Find where the given text appears and provide that cell's center as (X, Y) coordinate. 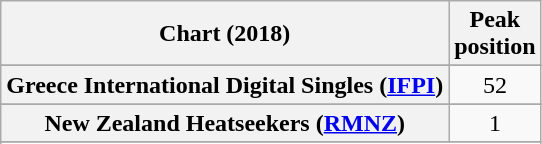
Chart (2018) (225, 34)
1 (495, 123)
Peakposition (495, 34)
New Zealand Heatseekers (RMNZ) (225, 123)
Greece International Digital Singles (IFPI) (225, 85)
52 (495, 85)
